Find where the given text appears and provide that cell's center as [X, Y] coordinate. 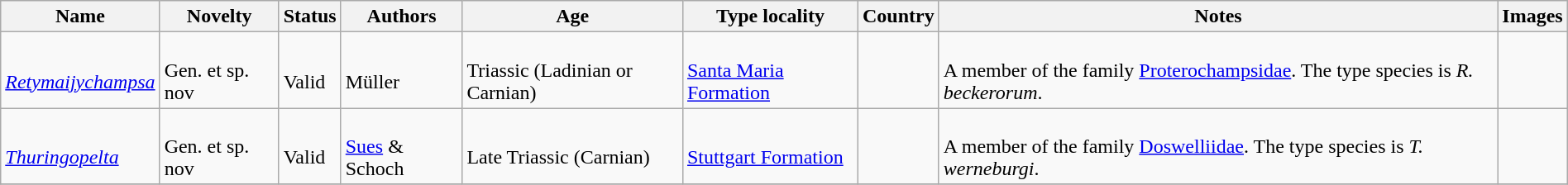
Age [572, 17]
A member of the family Doswelliidae. The type species is T. werneburgi. [1218, 146]
Müller [402, 70]
Late Triassic (Carnian) [572, 146]
Authors [402, 17]
Status [309, 17]
Images [1532, 17]
Type locality [770, 17]
A member of the family Proterochampsidae. The type species is R. beckerorum. [1218, 70]
Country [898, 17]
Thuringopelta [80, 146]
Sues & Schoch [402, 146]
Notes [1218, 17]
Triassic (Ladinian or Carnian) [572, 70]
Stuttgart Formation [770, 146]
Retymaijychampsa [80, 70]
Santa Maria Formation [770, 70]
Novelty [219, 17]
Name [80, 17]
